Search for the cell housing the specified text and yield its (x, y) center coordinate. 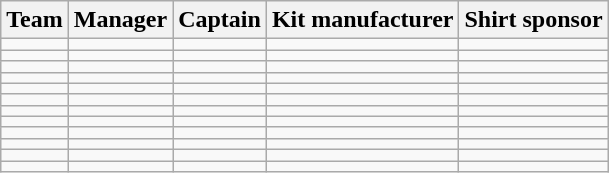
Kit manufacturer (362, 20)
Shirt sponsor (534, 20)
Captain (220, 20)
Manager (120, 20)
Team (35, 20)
